Search for the cell housing the specified text and yield its (X, Y) center coordinate. 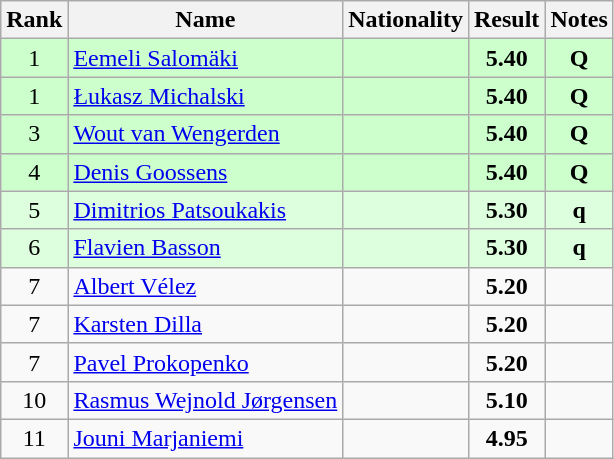
Result (506, 20)
Denis Goossens (206, 172)
Jouni Marjaniemi (206, 438)
5 (34, 210)
6 (34, 248)
Rasmus Wejnold Jørgensen (206, 400)
Pavel Prokopenko (206, 362)
Wout van Wengerden (206, 134)
4 (34, 172)
Albert Vélez (206, 286)
4.95 (506, 438)
Flavien Basson (206, 248)
3 (34, 134)
Notes (579, 20)
Łukasz Michalski (206, 96)
10 (34, 400)
Name (206, 20)
Rank (34, 20)
Dimitrios Patsoukakis (206, 210)
Nationality (406, 20)
5.10 (506, 400)
Karsten Dilla (206, 324)
11 (34, 438)
Eemeli Salomäki (206, 58)
